Locate the cell with the specified text and output its (X, Y) center coordinate. 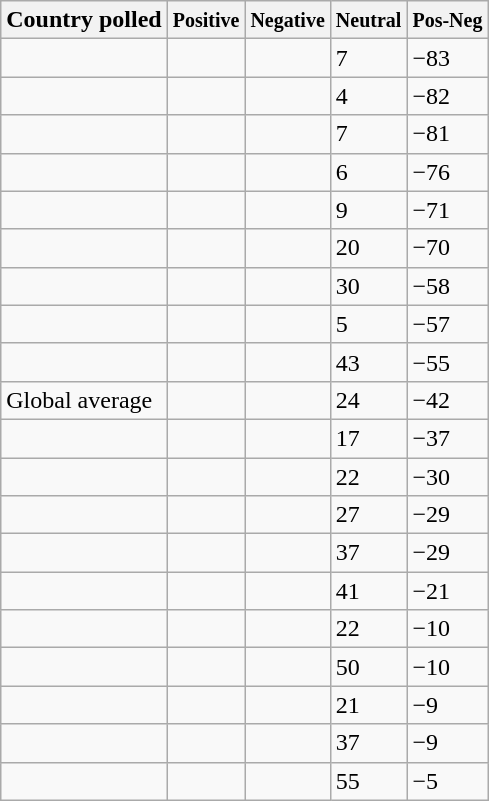
4 (368, 96)
6 (368, 172)
20 (368, 248)
27 (368, 515)
24 (368, 400)
Negative (288, 20)
−57 (448, 324)
55 (368, 781)
30 (368, 286)
5 (368, 324)
−81 (448, 134)
41 (368, 591)
50 (368, 667)
Pos-Neg (448, 20)
17 (368, 438)
−83 (448, 58)
Global average (84, 400)
−71 (448, 210)
9 (368, 210)
43 (368, 362)
Neutral (368, 20)
−42 (448, 400)
Positive (206, 20)
−55 (448, 362)
21 (368, 705)
−76 (448, 172)
−37 (448, 438)
Country polled (84, 20)
−82 (448, 96)
−5 (448, 781)
−58 (448, 286)
−30 (448, 477)
−21 (448, 591)
−70 (448, 248)
